Locate the cell with the specified text and output its [X, Y] center coordinate. 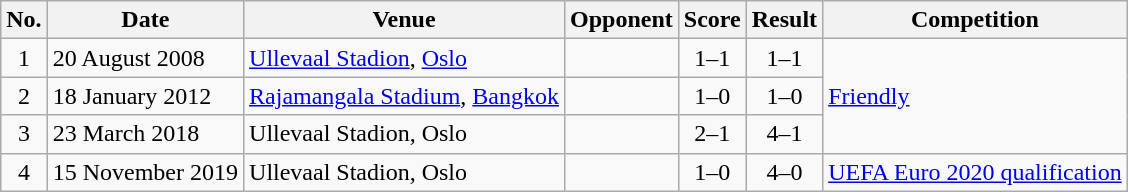
2–1 [712, 134]
1 [24, 58]
15 November 2019 [145, 172]
4–1 [784, 134]
Competition [976, 20]
Rajamangala Stadium, Bangkok [404, 96]
UEFA Euro 2020 qualification [976, 172]
3 [24, 134]
No. [24, 20]
2 [24, 96]
Friendly [976, 96]
Date [145, 20]
Result [784, 20]
Score [712, 20]
Opponent [622, 20]
Venue [404, 20]
4 [24, 172]
20 August 2008 [145, 58]
18 January 2012 [145, 96]
4–0 [784, 172]
23 March 2018 [145, 134]
